Output the [X, Y] coordinate of the center of the cell containing the given text.  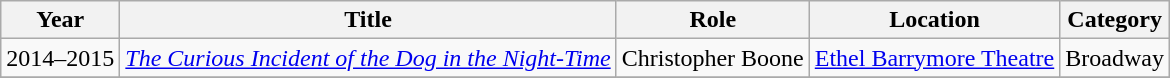
Ethel Barrymore Theatre [934, 58]
Broadway [1115, 58]
The Curious Incident of the Dog in the Night-Time [368, 58]
Category [1115, 20]
Christopher Boone [712, 58]
Year [60, 20]
2014–2015 [60, 58]
Title [368, 20]
Location [934, 20]
Role [712, 20]
